Search for the cell housing the specified text and yield its [X, Y] center coordinate. 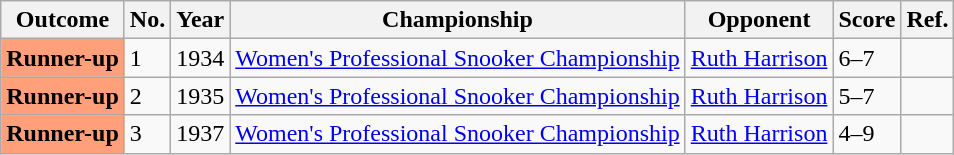
No. [147, 20]
Championship [458, 20]
3 [147, 134]
Year [200, 20]
6–7 [867, 58]
Ref. [928, 20]
Score [867, 20]
5–7 [867, 96]
1937 [200, 134]
1934 [200, 58]
Opponent [759, 20]
1 [147, 58]
Outcome [63, 20]
2 [147, 96]
1935 [200, 96]
4–9 [867, 134]
